Scan for the cell matching the given text and deliver its (X, Y) coordinate at center. 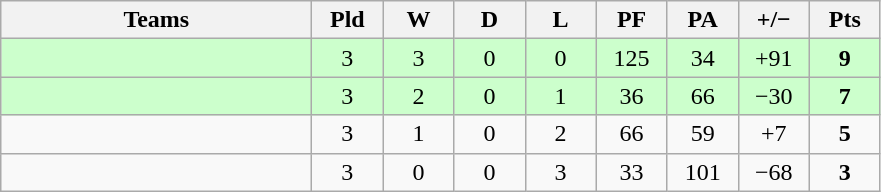
W (418, 20)
5 (844, 134)
7 (844, 96)
59 (702, 134)
36 (632, 96)
Teams (156, 20)
34 (702, 58)
PA (702, 20)
+/− (774, 20)
+7 (774, 134)
PF (632, 20)
−68 (774, 172)
L (560, 20)
Pld (348, 20)
9 (844, 58)
101 (702, 172)
33 (632, 172)
−30 (774, 96)
125 (632, 58)
+91 (774, 58)
D (490, 20)
Pts (844, 20)
